For the text-containing cell, return its midpoint in (X, Y) coordinate format. 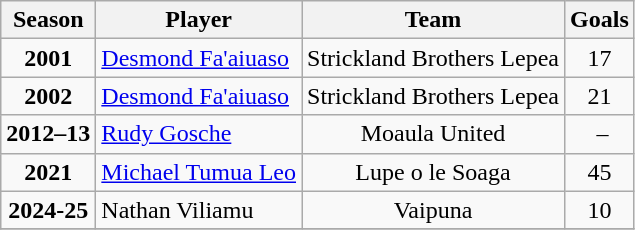
Season (48, 20)
21 (600, 96)
10 (600, 210)
45 (600, 172)
2024-25 (48, 210)
– (600, 134)
Vaipuna (434, 210)
2012–13 (48, 134)
Goals (600, 20)
Team (434, 20)
Nathan Viliamu (199, 210)
2002 (48, 96)
17 (600, 58)
Player (199, 20)
2021 (48, 172)
2001 (48, 58)
Lupe o le Soaga (434, 172)
Rudy Gosche (199, 134)
Michael Tumua Leo (199, 172)
Moaula United (434, 134)
